Pinpoint the cell where the given text exists, returning its (X, Y) midpoint coordinate. 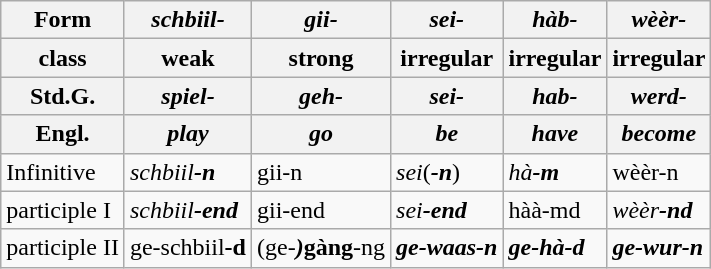
Std.G. (63, 96)
wèèr- (659, 20)
class (63, 58)
weak (188, 58)
ge-waas-n (447, 248)
ge-hà-d (555, 248)
wèèr-nd (659, 210)
gii-end (320, 210)
werd- (659, 96)
sei(-n) (447, 172)
schbiil- (188, 20)
hàb- (555, 20)
Form (63, 20)
become (659, 134)
strong (320, 58)
have (555, 134)
Engl. (63, 134)
schbiil-end (188, 210)
gii-n (320, 172)
hà-m (555, 172)
gii- (320, 20)
schbiil-n (188, 172)
hàà-md (555, 210)
(ge-)gàng-ng (320, 248)
wèèr-n (659, 172)
ge-schbiil-d (188, 248)
sei-end (447, 210)
participle II (63, 248)
go (320, 134)
geh- (320, 96)
spiel- (188, 96)
play (188, 134)
ge-wur-n (659, 248)
be (447, 134)
hab- (555, 96)
participle I (63, 210)
Infinitive (63, 172)
